Provide the (x, y) coordinate of the cell's center where the given text is located.  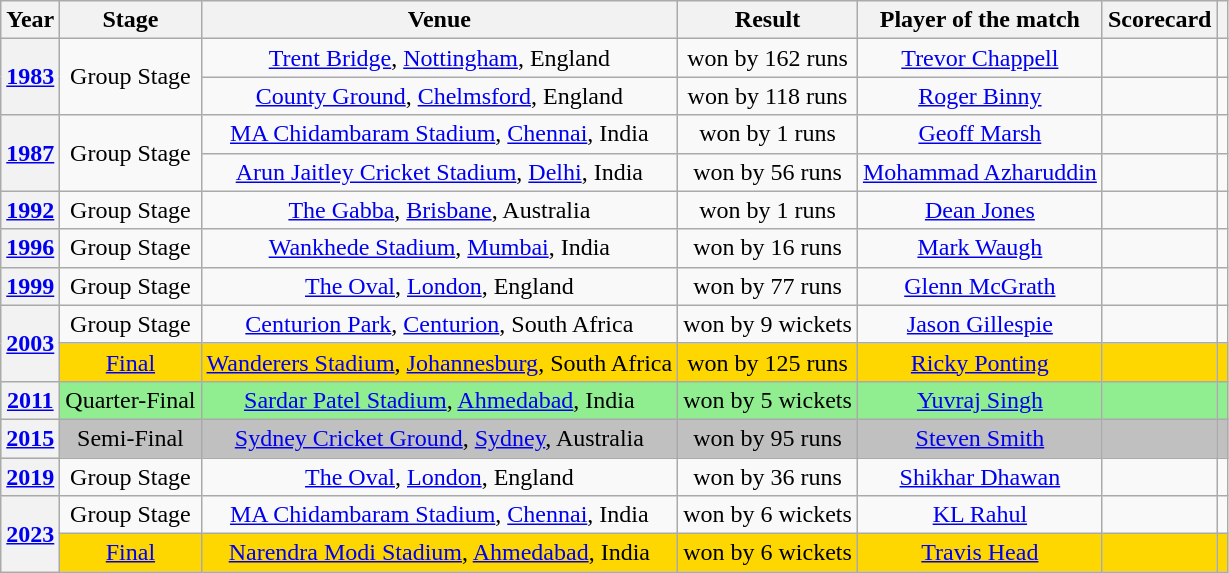
Steven Smith (980, 438)
won by 125 runs (768, 362)
Year (30, 20)
2015 (30, 438)
1983 (30, 77)
won by 56 runs (768, 172)
Mark Waugh (980, 248)
1987 (30, 153)
2003 (30, 343)
won by 118 runs (768, 96)
The Gabba, Brisbane, Australia (440, 210)
Sydney Cricket Ground, Sydney, Australia (440, 438)
won by 162 runs (768, 58)
County Ground, Chelmsford, England (440, 96)
Yuvraj Singh (980, 400)
won by 36 runs (768, 477)
Quarter-Final (130, 400)
1996 (30, 248)
won by 77 runs (768, 286)
won by 16 runs (768, 248)
Glenn McGrath (980, 286)
Wanderers Stadium, Johannesburg, South Africa (440, 362)
won by 5 wickets (768, 400)
Roger Binny (980, 96)
1999 (30, 286)
Arun Jaitley Cricket Stadium, Delhi, India (440, 172)
Trent Bridge, Nottingham, England (440, 58)
won by 9 wickets (768, 324)
Shikhar Dhawan (980, 477)
Stage (130, 20)
2023 (30, 534)
Player of the match (980, 20)
Geoff Marsh (980, 134)
Sardar Patel Stadium, Ahmedabad, India (440, 400)
KL Rahul (980, 515)
Ricky Ponting (980, 362)
Narendra Modi Stadium, Ahmedabad, India (440, 553)
Scorecard (1160, 20)
Centurion Park, Centurion, South Africa (440, 324)
Venue (440, 20)
won by 95 runs (768, 438)
2019 (30, 477)
Dean Jones (980, 210)
Wankhede Stadium, Mumbai, India (440, 248)
Jason Gillespie (980, 324)
Semi-Final (130, 438)
1992 (30, 210)
Mohammad Azharuddin (980, 172)
Travis Head (980, 553)
2011 (30, 400)
Trevor Chappell (980, 58)
Result (768, 20)
